Capture the cell that displays the provided text and extract its [X, Y] central coordinate. 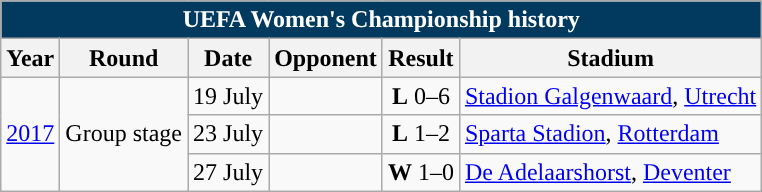
Opponent [326, 58]
Group stage [124, 134]
2017 [30, 134]
Sparta Stadion, Rotterdam [610, 134]
19 July [228, 96]
Year [30, 58]
23 July [228, 134]
Stadion Galgenwaard, Utrecht [610, 96]
UEFA Women's Championship history [382, 20]
De Adelaarshorst, Deventer [610, 172]
L 1–2 [420, 134]
Stadium [610, 58]
Round [124, 58]
Date [228, 58]
L 0–6 [420, 96]
27 July [228, 172]
W 1–0 [420, 172]
Result [420, 58]
